Detect which cell encompasses the target text, then output its [x, y] center coordinate. 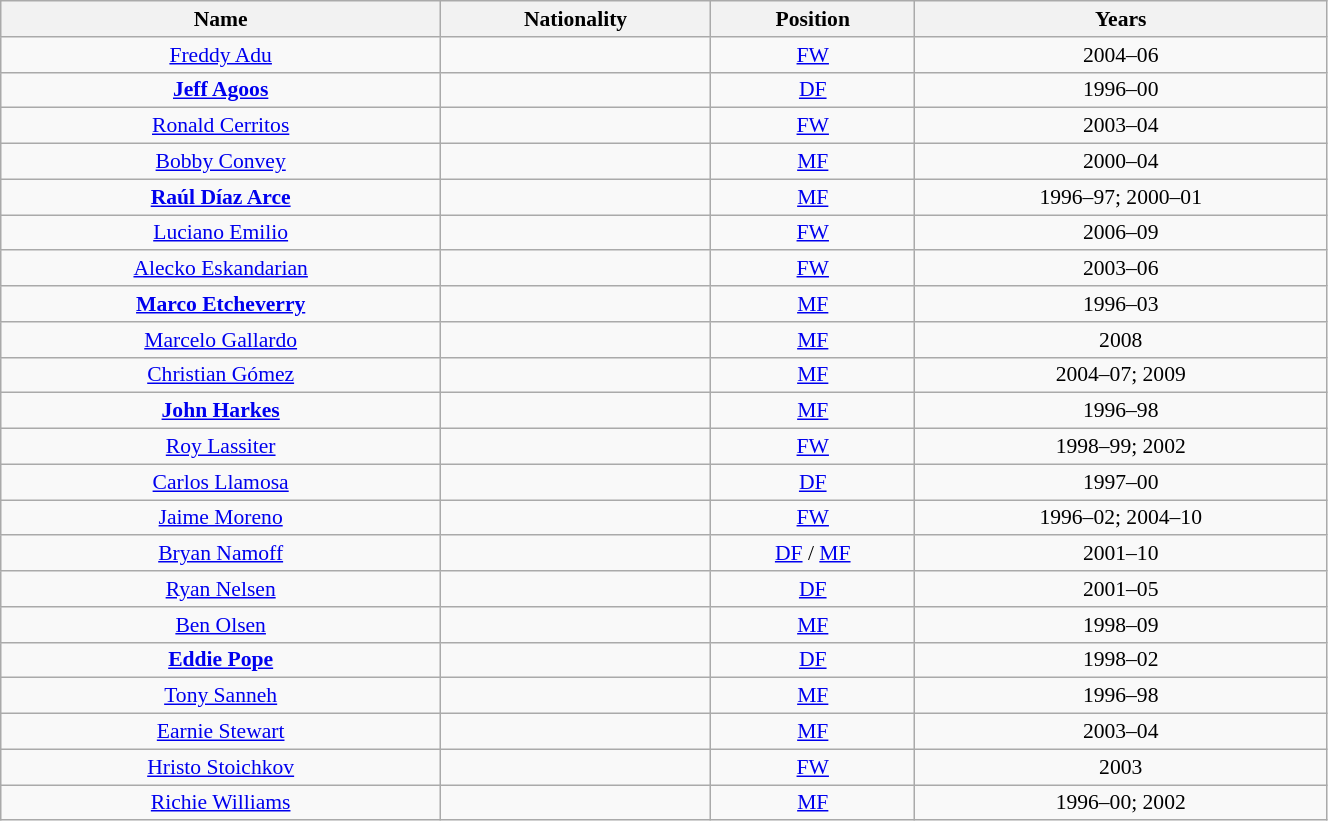
Alecko Eskandarian [221, 269]
2001–05 [1121, 589]
Nationality [576, 19]
2003–06 [1121, 269]
2000–04 [1121, 162]
Tony Sanneh [221, 696]
1996–00 [1121, 90]
1998–02 [1121, 660]
Ryan Nelsen [221, 589]
DF / MF [813, 554]
Eddie Pope [221, 660]
Roy Lassiter [221, 447]
Carlos Llamosa [221, 482]
Position [813, 19]
2001–10 [1121, 554]
Bobby Convey [221, 162]
2003 [1121, 767]
Raúl Díaz Arce [221, 197]
Ben Olsen [221, 625]
Richie Williams [221, 803]
Marco Etcheverry [221, 304]
2004–06 [1121, 55]
1996–00; 2002 [1121, 803]
Years [1121, 19]
Jeff Agoos [221, 90]
Earnie Stewart [221, 732]
1996–97; 2000–01 [1121, 197]
2006–09 [1121, 233]
1996–03 [1121, 304]
Ronald Cerritos [221, 126]
Freddy Adu [221, 55]
John Harkes [221, 411]
Christian Gómez [221, 375]
2004–07; 2009 [1121, 375]
Hristo Stoichkov [221, 767]
1996–02; 2004–10 [1121, 518]
1998–99; 2002 [1121, 447]
Marcelo Gallardo [221, 340]
1997–00 [1121, 482]
2008 [1121, 340]
1998–09 [1121, 625]
Name [221, 19]
Luciano Emilio [221, 233]
Jaime Moreno [221, 518]
Bryan Namoff [221, 554]
